Output the [X, Y] coordinate of the center of the cell containing the given text.  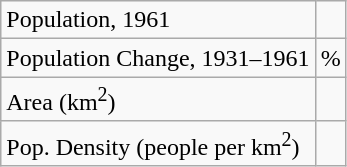
Pop. Density (people per km2) [158, 144]
Population Change, 1931–1961 [158, 58]
Area (km2) [158, 100]
Population, 1961 [158, 20]
% [330, 58]
